Output the (x, y) coordinate of the center of the cell containing the given text.  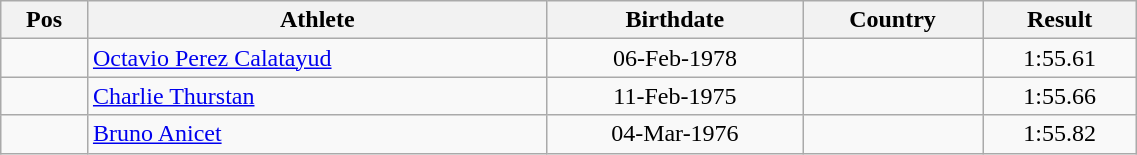
Charlie Thurstan (317, 96)
1:55.66 (1060, 96)
Country (892, 20)
Pos (44, 20)
Octavio Perez Calatayud (317, 58)
06-Feb-1978 (674, 58)
Bruno Anicet (317, 134)
1:55.61 (1060, 58)
Athlete (317, 20)
Result (1060, 20)
1:55.82 (1060, 134)
Birthdate (674, 20)
11-Feb-1975 (674, 96)
04-Mar-1976 (674, 134)
